Provide the (X, Y) coordinate of the cell's center where the given text is located.  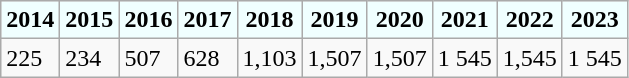
507 (148, 58)
1,545 (530, 58)
2023 (594, 20)
234 (90, 58)
2021 (464, 20)
628 (208, 58)
2018 (270, 20)
225 (30, 58)
2017 (208, 20)
2022 (530, 20)
2015 (90, 20)
2020 (400, 20)
2014 (30, 20)
1,103 (270, 58)
2019 (334, 20)
2016 (148, 20)
